Provide the [X, Y] coordinate of the cell's center where the given text is located.  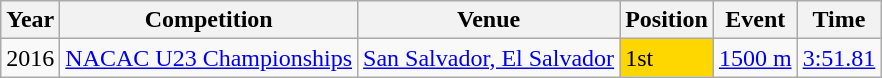
Event [755, 20]
2016 [30, 58]
3:51.81 [839, 58]
Competition [209, 20]
San Salvador, El Salvador [489, 58]
1500 m [755, 58]
Position [667, 20]
Time [839, 20]
Venue [489, 20]
NACAC U23 Championships [209, 58]
Year [30, 20]
1st [667, 58]
